Provide the (x, y) coordinate of the cell's center where the given text is located.  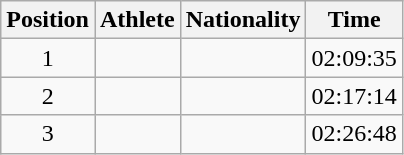
2 (48, 96)
Time (354, 20)
3 (48, 134)
02:26:48 (354, 134)
02:09:35 (354, 58)
Athlete (137, 20)
1 (48, 58)
02:17:14 (354, 96)
Position (48, 20)
Nationality (243, 20)
